Detect which cell encompasses the target text, then output its (x, y) center coordinate. 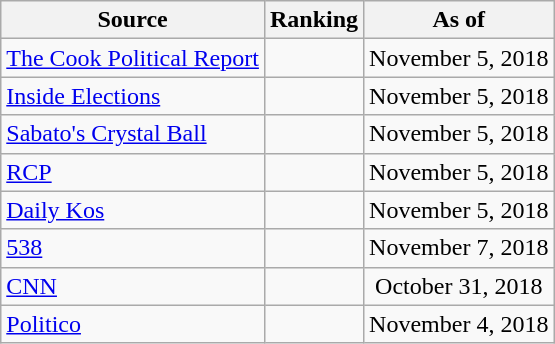
CNN (133, 286)
Source (133, 20)
As of (459, 20)
Inside Elections (133, 96)
RCP (133, 172)
538 (133, 248)
Politico (133, 324)
Daily Kos (133, 210)
November 4, 2018 (459, 324)
November 7, 2018 (459, 248)
Ranking (314, 20)
October 31, 2018 (459, 286)
The Cook Political Report (133, 58)
Sabato's Crystal Ball (133, 134)
